Provide the [x, y] coordinate of the cell's center where the given text is located.  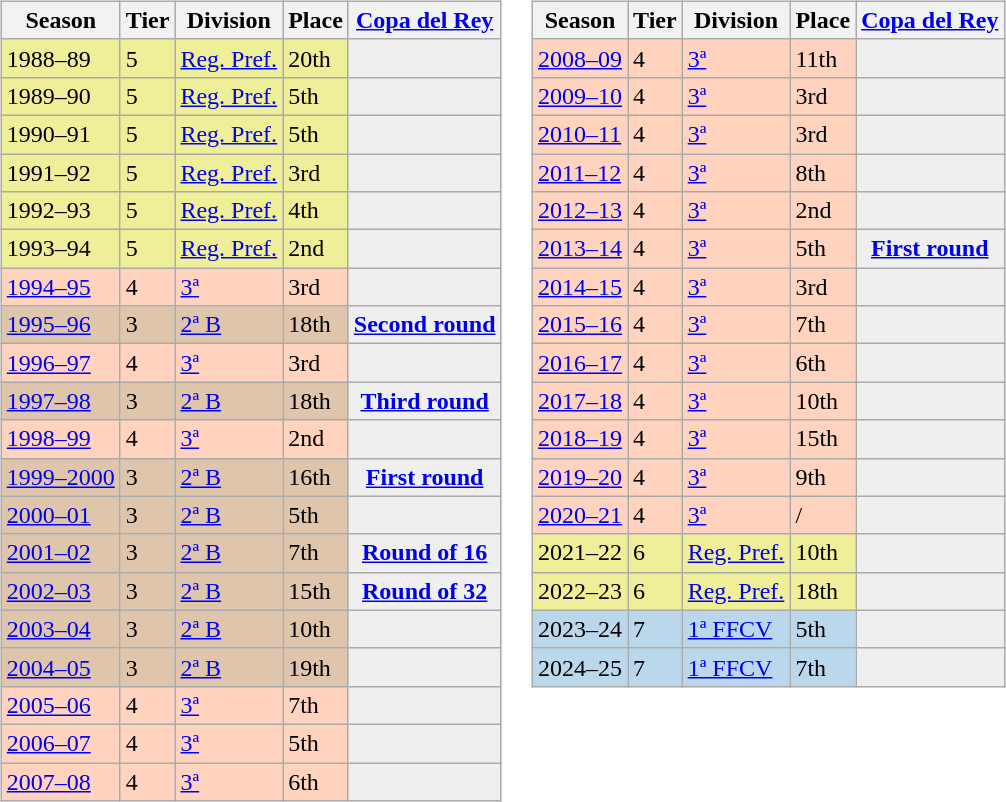
1995–96 [60, 325]
2023–24 [580, 629]
20th [316, 58]
2017–18 [580, 401]
2022–23 [580, 591]
2020–21 [580, 515]
1994–95 [60, 287]
1999–2000 [60, 477]
1996–97 [60, 363]
Round of 16 [424, 553]
16th [316, 477]
2006–07 [60, 743]
1989–90 [60, 96]
1988–89 [60, 58]
1993–94 [60, 249]
2016–17 [580, 363]
1998–99 [60, 439]
2012–13 [580, 211]
2011–12 [580, 173]
2014–15 [580, 287]
Third round [424, 401]
2007–08 [60, 781]
1990–91 [60, 134]
2024–25 [580, 667]
Round of 32 [424, 591]
2004–05 [60, 667]
2021–22 [580, 553]
2010–11 [580, 134]
8th [823, 173]
2000–01 [60, 515]
1992–93 [60, 211]
2005–06 [60, 705]
Second round [424, 325]
2019–20 [580, 477]
2003–04 [60, 629]
2015–16 [580, 325]
2018–19 [580, 439]
2009–10 [580, 96]
19th [316, 667]
4th [316, 211]
/ [823, 515]
1991–92 [60, 173]
2008–09 [580, 58]
9th [823, 477]
11th [823, 58]
2013–14 [580, 249]
2002–03 [60, 591]
1997–98 [60, 401]
2001–02 [60, 553]
